Locate the cell with the specified text and output its (x, y) center coordinate. 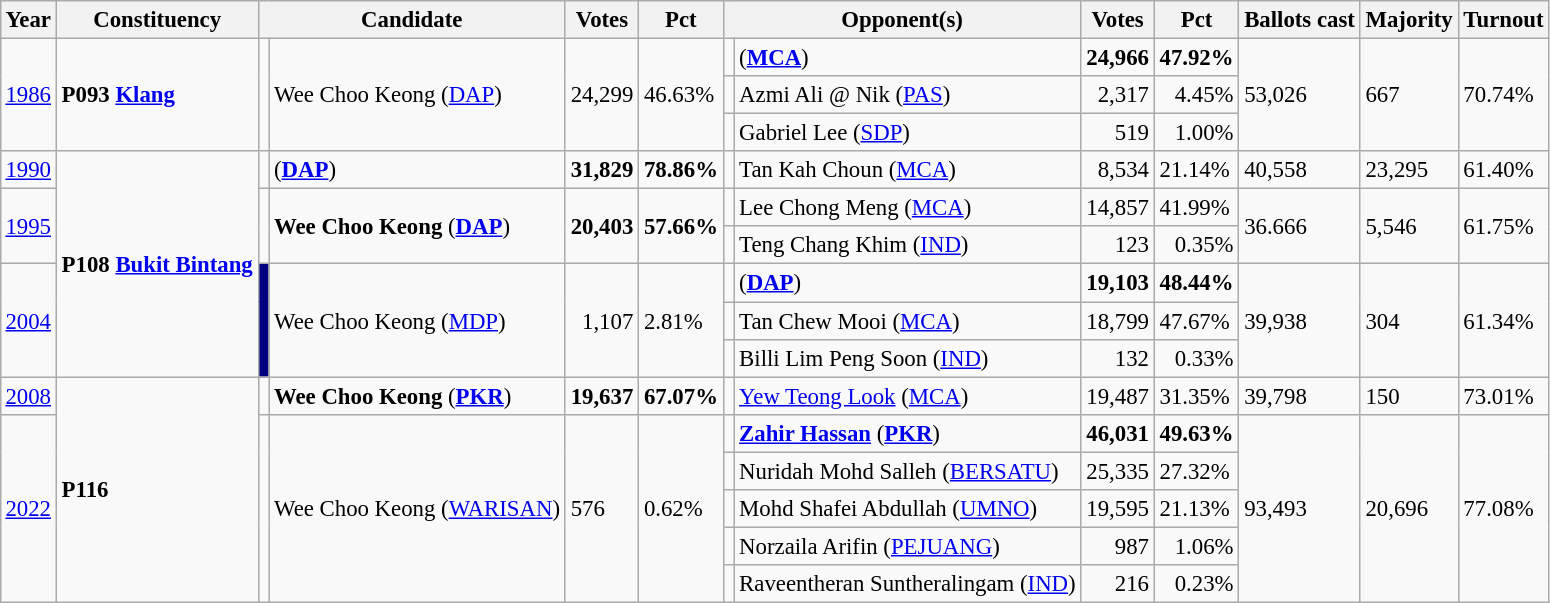
61.75% (1504, 226)
P093 Klang (157, 94)
Azmi Ali @ Nik (PAS) (908, 95)
576 (602, 508)
77.08% (1504, 508)
Constituency (157, 20)
0.35% (1196, 245)
23,295 (1409, 170)
1995 (28, 226)
Majority (1409, 20)
19,487 (1118, 396)
216 (1118, 584)
Billi Lim Peng Soon (IND) (908, 358)
19,637 (602, 396)
78.86% (682, 170)
5,546 (1409, 226)
2004 (28, 320)
132 (1118, 358)
519 (1118, 133)
Ballots cast (1300, 20)
61.34% (1504, 320)
P108 Bukit Bintang (157, 264)
49.63% (1196, 433)
304 (1409, 320)
67.07% (682, 396)
Mohd Shafei Abdullah (UMNO) (908, 508)
2.81% (682, 320)
57.66% (682, 226)
Nuridah Mohd Salleh (BERSATU) (908, 471)
Wee Choo Keong (MDP) (418, 320)
93,493 (1300, 508)
Opponent(s) (902, 20)
27.32% (1196, 471)
2008 (28, 396)
36.666 (1300, 226)
39,798 (1300, 396)
19,103 (1118, 283)
14,857 (1118, 208)
47.92% (1196, 57)
24,299 (602, 94)
25,335 (1118, 471)
61.40% (1504, 170)
8,534 (1118, 170)
Year (28, 20)
31.35% (1196, 396)
0.23% (1196, 584)
0.33% (1196, 358)
Candidate (412, 20)
Yew Teong Look (MCA) (908, 396)
31,829 (602, 170)
40,558 (1300, 170)
150 (1409, 396)
Norzaila Arifin (PEJUANG) (908, 546)
Tan Chew Mooi (MCA) (908, 321)
21.13% (1196, 508)
Teng Chang Khim (IND) (908, 245)
48.44% (1196, 283)
19,595 (1118, 508)
46.63% (682, 94)
0.62% (682, 508)
1,107 (602, 320)
18,799 (1118, 321)
P116 (157, 490)
Tan Kah Choun (MCA) (908, 170)
667 (1409, 94)
41.99% (1196, 208)
24,966 (1118, 57)
73.01% (1504, 396)
987 (1118, 546)
1986 (28, 94)
Lee Chong Meng (MCA) (908, 208)
Turnout (1504, 20)
Raveentheran Suntheralingam (IND) (908, 584)
21.14% (1196, 170)
47.67% (1196, 321)
53,026 (1300, 94)
1990 (28, 170)
46,031 (1118, 433)
70.74% (1504, 94)
4.45% (1196, 95)
1.06% (1196, 546)
2,317 (1118, 95)
Gabriel Lee (SDP) (908, 133)
2022 (28, 508)
123 (1118, 245)
20,403 (602, 226)
Wee Choo Keong (PKR) (418, 396)
20,696 (1409, 508)
(MCA) (908, 57)
Zahir Hassan (PKR) (908, 433)
39,938 (1300, 320)
1.00% (1196, 133)
Wee Choo Keong (WARISAN) (418, 508)
